Capture the cell that displays the provided text and extract its (x, y) central coordinate. 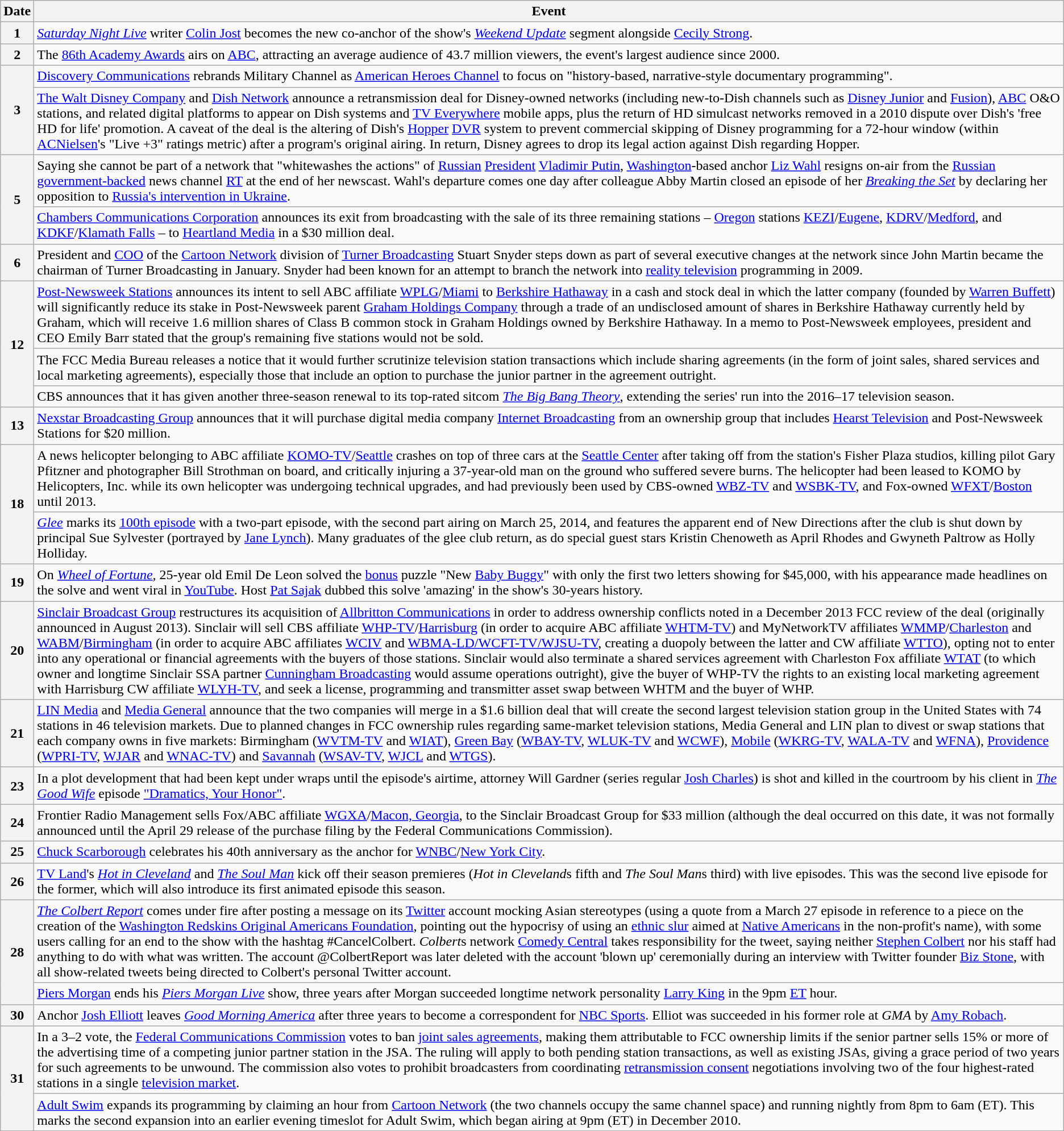
2 (17, 55)
12 (17, 344)
26 (17, 881)
25 (17, 852)
19 (17, 583)
18 (17, 505)
21 (17, 733)
Chuck Scarborough celebrates his 40th anniversary as the anchor for WNBC/New York City. (549, 852)
30 (17, 1015)
23 (17, 785)
5 (17, 199)
1 (17, 33)
13 (17, 425)
The 86th Academy Awards airs on ABC, attracting an average audience of 43.7 million viewers, the event's largest audience since 2000. (549, 55)
Piers Morgan ends his Piers Morgan Live show, three years after Morgan succeeded longtime network personality Larry King in the 9pm ET hour. (549, 993)
Date (17, 11)
31 (17, 1078)
Saturday Night Live writer Colin Jost becomes the new co-anchor of the show's Weekend Update segment alongside Cecily Strong. (549, 33)
24 (17, 823)
20 (17, 650)
3 (17, 110)
28 (17, 952)
6 (17, 263)
Discovery Communications rebrands Military Channel as American Heroes Channel to focus on "history-based, narrative-style documentary programming". (549, 76)
Event (549, 11)
